Return the [X, Y] coordinate for the center point of the cell that contains the specified text.  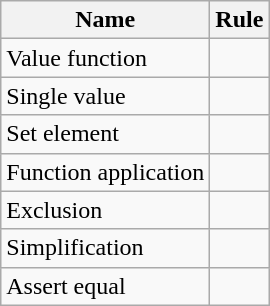
Exclusion [106, 210]
Function application [106, 172]
Value function [106, 58]
Simplification [106, 248]
Single value [106, 96]
Name [106, 20]
Assert equal [106, 286]
Rule [240, 20]
Set element [106, 134]
